Return (x, y) of the center of cell containing provided text 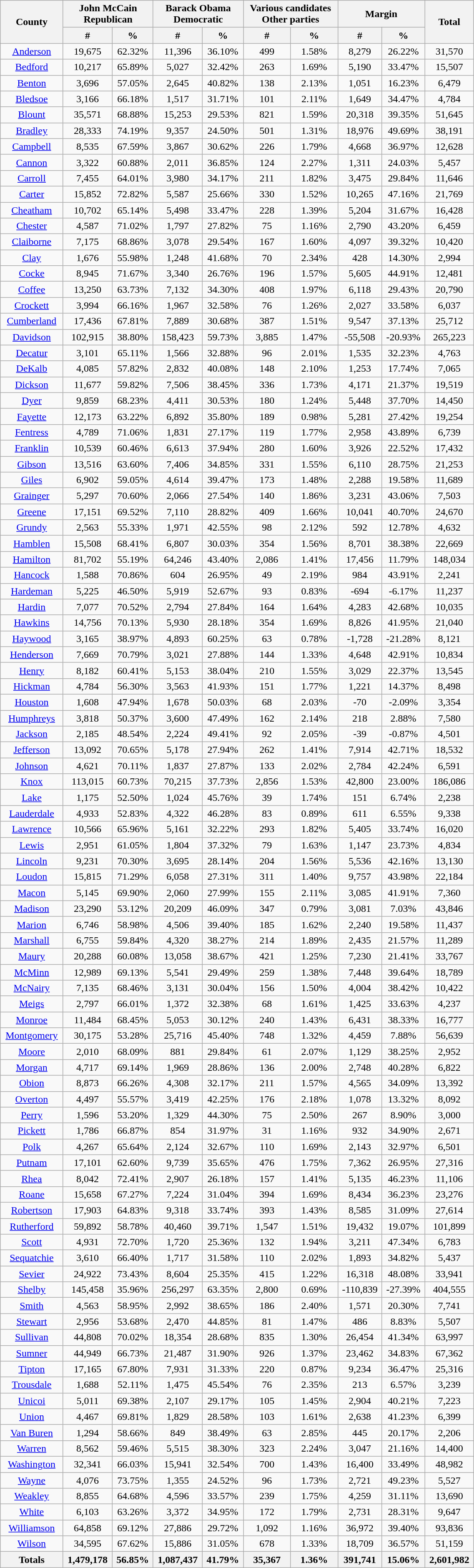
14,400 (449, 1448)
42.71% (404, 750)
1.31% (314, 131)
81,702 (88, 559)
66.40% (133, 1258)
43,846 (449, 909)
0.98% (314, 416)
4,467 (88, 1417)
28.68% (223, 1337)
25.36% (223, 1242)
67.27% (133, 1194)
Sumner (32, 1353)
218 (360, 718)
11,106 (449, 1178)
46.28% (223, 813)
11,484 (88, 1020)
156 (267, 988)
4,259 (360, 1496)
102,915 (88, 337)
42.24% (404, 766)
38.97% (133, 639)
20,790 (449, 289)
4,717 (88, 1067)
35.80% (223, 416)
2,185 (88, 734)
70.02% (133, 1337)
20,318 (360, 115)
10,566 (88, 829)
3,101 (88, 353)
31.71% (223, 99)
-1,728 (360, 639)
Hamilton (32, 559)
3,021 (178, 654)
1,649 (360, 99)
1.45% (314, 1401)
35.65% (223, 1163)
2.19% (314, 575)
1,717 (178, 1258)
81 (267, 1321)
38.27% (223, 940)
2.05% (314, 734)
4,501 (449, 734)
1,087,437 (178, 1560)
38.80% (133, 337)
-27.39% (404, 1290)
Decatur (32, 353)
3,818 (88, 718)
1,535 (360, 353)
0.69% (314, 1290)
9,757 (360, 877)
32.38% (223, 1004)
45.40% (223, 1036)
53.12% (133, 909)
33.63% (404, 1004)
2.24% (314, 1448)
59.05% (133, 480)
13,250 (88, 289)
323 (267, 1448)
7,175 (88, 242)
5,930 (178, 623)
5,457 (449, 162)
22.52% (404, 448)
4,648 (360, 654)
29.49% (223, 972)
14.30% (404, 258)
8,562 (88, 1448)
43.06% (404, 496)
15,507 (449, 67)
31.97% (223, 1131)
1,355 (178, 1480)
31 (267, 1131)
10,834 (449, 654)
409 (267, 512)
47.34% (404, 1242)
10,217 (88, 67)
15,886 (178, 1544)
71.67% (133, 274)
5,405 (360, 829)
32.54% (223, 1464)
1,720 (178, 1242)
Jackson (32, 734)
48.08% (404, 1274)
1.26% (314, 305)
14.37% (404, 686)
2,060 (178, 893)
36.57% (404, 1544)
70.13% (133, 623)
John McCainRepublican (108, 14)
15,941 (178, 1464)
13,130 (449, 861)
68.23% (133, 400)
Bedford (32, 67)
Putnam (32, 1163)
7,132 (178, 289)
164 (267, 607)
73.75% (133, 1480)
50.37% (133, 718)
25,716 (178, 1036)
1.89% (314, 940)
7,065 (449, 369)
53.28% (133, 1036)
24.50% (223, 131)
Hardeman (32, 591)
38.42% (404, 988)
3,610 (88, 1258)
8,855 (88, 1496)
4,411 (178, 400)
1.25% (314, 956)
186,086 (449, 782)
186 (267, 1306)
Morgan (32, 1067)
330 (267, 194)
4,931 (88, 1242)
31.09% (404, 1210)
2,638 (360, 1417)
4,097 (360, 242)
39 (267, 798)
-6.17% (404, 591)
1,596 (88, 1115)
34.85% (223, 464)
50.03% (223, 702)
3,695 (178, 861)
6,110 (360, 464)
7,914 (360, 750)
59.73% (223, 337)
7,406 (178, 464)
69.14% (133, 1067)
4,171 (360, 385)
1,294 (88, 1432)
60.73% (133, 782)
83 (267, 813)
5,011 (88, 1401)
7,741 (449, 1306)
34.09% (404, 1083)
145,458 (88, 1290)
2,470 (178, 1321)
8,945 (88, 274)
28.14% (223, 861)
8.83% (404, 1321)
1,971 (178, 528)
9,357 (178, 131)
2,645 (178, 83)
1,967 (178, 305)
2,721 (360, 1480)
6.57% (404, 1385)
1,797 (178, 226)
21.16% (404, 1448)
2.18% (314, 1099)
46.23% (404, 1178)
8,092 (449, 1099)
Weakley (32, 1496)
256,297 (178, 1290)
13,516 (88, 464)
3,165 (88, 639)
Scott (32, 1242)
67.81% (133, 321)
37.32% (223, 845)
25.66% (223, 194)
11,396 (178, 51)
3,081 (360, 909)
Houston (32, 702)
4,308 (178, 1083)
49.41% (223, 734)
700 (267, 1464)
3,231 (360, 496)
18,532 (449, 750)
6,103 (88, 1512)
2,800 (267, 1290)
214 (267, 940)
61.05% (133, 845)
10,035 (449, 607)
239 (267, 1496)
336 (267, 385)
5,919 (178, 591)
47.94% (133, 702)
1,517 (178, 99)
2,143 (360, 1147)
24,670 (449, 512)
7,362 (360, 1163)
2,832 (178, 369)
42.16% (404, 861)
39.71% (223, 1226)
213 (360, 1385)
144 (267, 654)
42.68% (404, 607)
62.60% (133, 1163)
1,475 (178, 1385)
55.57% (133, 1099)
19.07% (404, 1226)
Madison (32, 909)
11.79% (404, 559)
Henderson (32, 654)
4,563 (88, 1306)
6,399 (449, 1417)
36.47% (404, 1369)
5,153 (178, 670)
240 (267, 1020)
1.94% (314, 1242)
105 (267, 1401)
60.88% (133, 162)
34.83% (404, 1353)
1,051 (360, 83)
148 (267, 369)
10,702 (88, 210)
2,086 (267, 559)
22.37% (404, 670)
29.43% (404, 289)
3,029 (360, 670)
1.74% (314, 798)
3,867 (178, 146)
3,354 (449, 702)
2,907 (178, 1178)
2.13% (314, 83)
6,479 (449, 83)
39.35% (404, 115)
Lewis (32, 845)
Benton (32, 83)
10,539 (88, 448)
White (32, 1512)
15.06% (404, 1560)
Bledsoe (32, 99)
40.21% (404, 1401)
63.60% (133, 464)
6,431 (360, 1020)
119 (267, 432)
1,566 (178, 353)
3,166 (88, 99)
30.12% (223, 1020)
6,892 (178, 416)
101 (267, 99)
93 (267, 591)
11,689 (449, 480)
15,852 (88, 194)
5,178 (178, 750)
26,454 (360, 1337)
17,436 (88, 321)
15,658 (88, 1194)
Carroll (32, 178)
43.98% (404, 877)
McNairy (32, 988)
Montgomery (32, 1036)
Shelby (32, 1290)
32,341 (88, 1464)
8,535 (88, 146)
29.72% (223, 1528)
849 (178, 1432)
9,739 (178, 1163)
8,434 (360, 1194)
7,223 (449, 1401)
8,279 (360, 51)
Williamson (32, 1528)
2,748 (360, 1067)
64.68% (133, 1496)
38.45% (223, 385)
Clay (32, 258)
64,858 (88, 1528)
1,831 (178, 432)
347 (267, 909)
1.97% (314, 289)
13.32% (404, 1099)
1,969 (178, 1067)
20,209 (178, 909)
Davidson (32, 337)
73.43% (133, 1274)
136 (267, 1067)
56,639 (449, 1036)
34.30% (223, 289)
38.65% (223, 1306)
28.18% (223, 623)
38.25% (404, 1052)
28.82% (223, 512)
2,956 (88, 1321)
280 (267, 448)
210 (267, 670)
32.67% (223, 1147)
63,997 (449, 1337)
932 (360, 1131)
501 (267, 131)
Lake (32, 798)
8.90% (404, 1115)
21.37% (404, 385)
1.36% (314, 1560)
180 (267, 400)
0.83% (314, 591)
138 (267, 83)
33.57% (223, 1496)
66.01% (133, 1004)
Fayette (32, 416)
17,903 (88, 1210)
5,281 (360, 416)
68.09% (133, 1052)
30.62% (223, 146)
Grainger (32, 496)
36.97% (404, 146)
4,459 (360, 1036)
10,420 (449, 242)
124 (267, 162)
Smith (32, 1306)
Overton (32, 1099)
Wayne (32, 1480)
17,432 (449, 448)
93,836 (449, 1528)
DeKalb (32, 369)
3,419 (178, 1099)
12,628 (449, 146)
51,159 (449, 1544)
Franklin (32, 448)
5,515 (178, 1448)
926 (267, 1353)
4,076 (88, 1480)
113,015 (88, 782)
33.58% (404, 305)
71.29% (133, 877)
7,580 (449, 718)
70.52% (133, 607)
40.08% (223, 369)
38.30% (223, 1448)
37.94% (223, 448)
34.82% (404, 1258)
68.86% (133, 242)
-694 (360, 591)
3,131 (178, 988)
2.14% (314, 718)
Cumberland (32, 321)
8,182 (88, 670)
69.52% (133, 512)
4,283 (360, 607)
16,428 (449, 210)
27.54% (223, 496)
2,794 (178, 607)
-55,508 (360, 337)
Henry (32, 670)
5,437 (449, 1258)
445 (360, 1432)
2.10% (314, 369)
2.03% (314, 702)
Hamblen (32, 544)
70 (267, 258)
1,588 (88, 575)
176 (267, 1099)
27.17% (223, 432)
2,601,982 (449, 1560)
15,508 (88, 544)
59.46% (133, 1448)
19,254 (449, 416)
69.38% (133, 1401)
46.09% (223, 909)
311 (267, 877)
70.11% (133, 766)
43.91% (404, 575)
67.80% (133, 1369)
11,646 (449, 178)
2,224 (178, 734)
1.50% (314, 988)
748 (267, 1036)
3,885 (267, 337)
3,085 (360, 893)
1,676 (88, 258)
31.05% (223, 1544)
2,904 (360, 1401)
15,253 (178, 115)
Rutherford (32, 1226)
854 (178, 1131)
30.04% (223, 988)
5,605 (360, 274)
32.88% (223, 353)
Lawrence (32, 829)
Pickett (32, 1131)
30,175 (88, 1036)
2,238 (449, 798)
16,020 (449, 829)
1.63% (314, 845)
2.12% (314, 528)
Macon (32, 893)
3,994 (88, 305)
Hawkins (32, 623)
Washington (32, 1464)
Greene (32, 512)
1.38% (314, 972)
1,786 (88, 1131)
5,297 (88, 496)
41.68% (223, 258)
204 (267, 861)
2,010 (88, 1052)
5,536 (360, 861)
2.35% (314, 1385)
26.76% (223, 274)
16,777 (449, 1020)
13,690 (449, 1496)
20.30% (404, 1306)
Humphreys (32, 718)
35,571 (88, 115)
486 (360, 1321)
1,129 (360, 1052)
3,047 (360, 1448)
1.48% (314, 480)
13,058 (178, 956)
-70 (360, 702)
8,498 (449, 686)
25,712 (449, 321)
Jefferson (32, 750)
7,889 (178, 321)
34.47% (404, 99)
391,741 (360, 1560)
28.86% (223, 1067)
4,237 (449, 1004)
68.45% (133, 1020)
44.85% (223, 1321)
8,121 (449, 639)
9,338 (449, 813)
132 (267, 1242)
66.03% (133, 1464)
43.20% (404, 226)
38.49% (223, 1432)
Van Buren (32, 1432)
7.03% (404, 909)
5,027 (178, 67)
48.54% (133, 734)
43.89% (404, 432)
2,011 (178, 162)
6,613 (178, 448)
1,547 (267, 1226)
Dickson (32, 385)
24,922 (88, 1274)
6.74% (404, 798)
70.65% (133, 750)
52.83% (133, 813)
Fentress (32, 432)
2,435 (360, 940)
26.22% (404, 51)
23.73% (404, 845)
421 (267, 956)
220 (267, 1369)
5,498 (178, 210)
259 (267, 972)
10,422 (449, 988)
60.25% (223, 639)
3,372 (178, 1512)
Giles (32, 480)
Tipton (32, 1369)
71.06% (133, 432)
25.35% (223, 1274)
60.41% (133, 670)
2,288 (360, 480)
2,027 (360, 305)
Hardin (32, 607)
29.17% (223, 1401)
27.31% (223, 877)
6,902 (88, 480)
835 (267, 1337)
36.85% (223, 162)
1.62% (314, 924)
31.04% (223, 1194)
133 (267, 766)
6,739 (449, 432)
155 (267, 893)
3,980 (178, 178)
12,989 (88, 972)
43.40% (223, 559)
65.11% (133, 353)
393 (267, 1210)
1.64% (314, 607)
38.33% (404, 1020)
Total (449, 22)
293 (267, 829)
4,004 (360, 988)
5,507 (449, 1321)
Marion (32, 924)
1,329 (178, 1115)
5,448 (360, 400)
18,976 (360, 131)
1,078 (360, 1099)
31.67% (404, 210)
21.41% (404, 956)
56.30% (133, 686)
Maury (32, 956)
5,527 (449, 1480)
44.91% (404, 274)
70,215 (178, 782)
9,234 (360, 1369)
5,145 (88, 893)
23,462 (360, 1353)
2,856 (267, 782)
3,926 (360, 448)
Knox (32, 782)
499 (267, 51)
3,078 (178, 242)
2.07% (314, 1052)
1,372 (178, 1004)
Monroe (32, 1020)
Loudon (32, 877)
98 (267, 528)
-2.09% (404, 702)
1,829 (178, 1417)
1,425 (360, 1004)
44,949 (88, 1353)
County (32, 22)
13,545 (449, 670)
67,362 (449, 1353)
34,595 (88, 1544)
39.47% (223, 480)
1.30% (314, 1337)
69.12% (133, 1528)
16,400 (360, 1464)
63.35% (223, 1290)
30.53% (223, 400)
18,789 (449, 972)
4,789 (88, 432)
39.64% (404, 972)
66.16% (133, 305)
9,318 (178, 1210)
23,276 (449, 1194)
41.34% (404, 1337)
17,165 (88, 1369)
2,797 (88, 1004)
263 (267, 67)
33.49% (404, 1464)
Stewart (32, 1321)
66.73% (133, 1353)
4,587 (88, 226)
14,450 (449, 400)
3,239 (449, 1385)
38.67% (223, 956)
-0.87% (404, 734)
Roane (32, 1194)
5,053 (178, 1020)
4,668 (360, 146)
Dyer (32, 400)
4,322 (178, 813)
58.98% (133, 924)
611 (360, 813)
63.26% (133, 1512)
1,479,178 (88, 1560)
7,360 (449, 893)
45.76% (223, 798)
57.82% (133, 369)
6.55% (404, 813)
25,316 (449, 1369)
8,585 (360, 1210)
11,677 (88, 385)
5,161 (178, 829)
29.54% (223, 242)
58.66% (133, 1432)
1,024 (178, 798)
Chester (32, 226)
428 (360, 258)
Blount (32, 115)
65.89% (133, 67)
4,565 (360, 1083)
14,756 (88, 623)
37.73% (223, 782)
McMinn (32, 972)
67.62% (133, 1544)
2,992 (178, 1306)
21,040 (449, 623)
1.22% (314, 1274)
27.88% (223, 654)
7,230 (360, 956)
Crockett (32, 305)
79 (267, 845)
408 (267, 289)
0.78% (314, 639)
5,135 (360, 1178)
7,669 (88, 654)
68.88% (133, 115)
9,859 (88, 400)
592 (360, 528)
1,253 (360, 369)
69.13% (133, 972)
10,265 (360, 194)
173 (267, 480)
2,124 (178, 1147)
6,591 (449, 766)
1,678 (178, 702)
27.84% (223, 607)
-110,839 (360, 1290)
6,755 (88, 940)
1,571 (360, 1306)
59.82% (133, 385)
Cheatham (32, 210)
66.26% (133, 1083)
1,175 (88, 798)
Trousdale (32, 1385)
Grundy (32, 528)
41.79% (223, 1560)
60.46% (133, 448)
1,248 (178, 258)
37.13% (404, 321)
Gibson (32, 464)
5,190 (360, 67)
65.96% (133, 829)
Bradley (32, 131)
18,709 (360, 1544)
49.69% (404, 131)
65.14% (133, 210)
23.00% (404, 782)
6,807 (178, 544)
4,621 (88, 766)
40.82% (223, 83)
13,092 (88, 750)
40.28% (404, 1067)
Obion (32, 1083)
2.00% (314, 1067)
40.70% (404, 512)
36.10% (223, 51)
56.85% (133, 1560)
31.90% (223, 1353)
9,231 (88, 861)
44.30% (223, 1115)
Totals (32, 1560)
Rhea (32, 1178)
185 (267, 924)
27.42% (404, 416)
31.11% (404, 1496)
29.53% (223, 115)
17.74% (404, 369)
3,600 (178, 718)
55.19% (133, 559)
21,487 (178, 1353)
11,289 (449, 940)
Moore (32, 1052)
68.46% (133, 988)
42.55% (223, 528)
101,899 (449, 1226)
3,322 (88, 162)
58.95% (133, 1306)
26.18% (223, 1178)
2,206 (449, 1432)
4,893 (178, 639)
11,437 (449, 924)
1,311 (360, 162)
34.90% (404, 1131)
3,696 (88, 83)
Lincoln (32, 861)
2,952 (449, 1052)
22,669 (449, 544)
66.18% (133, 99)
15,815 (88, 877)
7,506 (178, 385)
1.32% (314, 1036)
41.93% (223, 686)
38.04% (223, 670)
63.22% (133, 416)
21.57% (404, 940)
4,933 (88, 813)
-39 (360, 734)
2,731 (360, 1512)
Various candidatesOther parties (291, 14)
6,037 (449, 305)
33,941 (449, 1274)
4,267 (88, 1147)
52.50% (133, 798)
8,042 (88, 1178)
70.60% (133, 496)
92 (267, 734)
27,316 (449, 1163)
Wilson (32, 1544)
267 (360, 1115)
19,432 (360, 1226)
162 (267, 718)
Cannon (32, 162)
2.88% (404, 718)
24.03% (404, 162)
16,318 (360, 1274)
8,701 (360, 544)
Barack ObamaDemocratic (198, 14)
32.42% (223, 67)
1,804 (178, 845)
64.01% (133, 178)
4,320 (178, 940)
70.30% (133, 861)
41.23% (404, 1417)
265,223 (449, 337)
1.53% (314, 782)
196 (267, 274)
22,184 (449, 877)
69.81% (133, 1417)
32.97% (404, 1147)
2,066 (178, 496)
1.39% (314, 210)
4,632 (449, 528)
Unicoi (32, 1401)
1,688 (88, 1385)
47.16% (404, 194)
17,151 (88, 512)
57.05% (133, 83)
9,547 (360, 321)
8,826 (360, 623)
0.79% (314, 909)
23,290 (88, 909)
72.70% (133, 1242)
-21.28% (404, 639)
6,459 (449, 226)
3,211 (360, 1242)
37.70% (404, 400)
7,110 (178, 512)
1.52% (314, 194)
52.11% (133, 1385)
2,563 (88, 528)
Union (32, 1417)
11,237 (449, 591)
21,769 (449, 194)
31.33% (223, 1369)
5,541 (178, 972)
1.40% (314, 877)
27,886 (178, 1528)
20.17% (404, 1432)
394 (267, 1194)
7,135 (88, 988)
2,951 (88, 845)
34.17% (223, 178)
28,333 (88, 131)
5,225 (88, 591)
2.85% (314, 1432)
49.23% (404, 1480)
Campbell (32, 146)
35,367 (267, 1560)
32.22% (223, 829)
6,118 (360, 289)
172 (267, 1512)
7,448 (360, 972)
67.59% (133, 146)
55.98% (133, 258)
4,596 (178, 1496)
4,614 (178, 480)
3,475 (360, 178)
42.25% (223, 1099)
2,784 (360, 766)
821 (267, 115)
41.91% (404, 893)
44,808 (88, 1337)
4,763 (449, 353)
61 (267, 1052)
-20.93% (404, 337)
28.58% (223, 1417)
Sullivan (32, 1337)
19,675 (88, 51)
7,931 (178, 1369)
19,519 (449, 385)
2,994 (449, 258)
881 (178, 1052)
7.88% (404, 1036)
4,506 (178, 924)
2,790 (360, 226)
6,822 (449, 1067)
984 (360, 575)
Haywood (32, 639)
2.50% (314, 1115)
Perry (32, 1115)
1.37% (314, 1353)
52.67% (223, 591)
604 (178, 575)
5,587 (178, 194)
262 (267, 750)
Sevier (32, 1274)
189 (267, 416)
36.23% (404, 1194)
1.86% (314, 496)
27.99% (223, 893)
Polk (32, 1147)
3,563 (178, 686)
476 (267, 1163)
45.54% (223, 1385)
7,224 (178, 1194)
9,647 (449, 1512)
Hancock (32, 575)
21,253 (449, 464)
27.94% (223, 750)
60.08% (133, 956)
49 (267, 575)
5,204 (360, 210)
30.68% (223, 321)
34.95% (223, 1512)
167 (267, 242)
30.03% (223, 544)
8,604 (178, 1274)
2.34% (314, 258)
12,481 (449, 274)
1,893 (360, 1258)
10,041 (360, 512)
Warren (32, 1448)
2,958 (360, 432)
1,147 (360, 845)
6,501 (449, 1147)
12,173 (88, 416)
2.40% (314, 1306)
1,221 (360, 686)
2.27% (314, 162)
6,058 (178, 877)
404,555 (449, 1290)
71.02% (133, 226)
58.78% (133, 1226)
331 (267, 464)
2,671 (449, 1131)
17,456 (360, 559)
103 (267, 1417)
69.90% (133, 893)
38.38% (404, 544)
Sequatchie (32, 1258)
226 (267, 146)
70.86% (133, 575)
Cocke (32, 274)
27.87% (223, 766)
27,614 (449, 1210)
8,873 (88, 1083)
Johnson (32, 766)
68.41% (133, 544)
47.49% (223, 718)
32.58% (223, 305)
Margin (381, 14)
17,101 (88, 1163)
140 (267, 496)
Meigs (32, 1004)
38,191 (449, 131)
1.66% (314, 512)
66.87% (133, 1131)
42,800 (360, 782)
70.79% (133, 654)
158,423 (178, 337)
32.17% (223, 1083)
55.33% (133, 528)
59.84% (133, 940)
53.68% (133, 1321)
65.64% (133, 1147)
678 (267, 1544)
1.24% (314, 400)
13,392 (449, 1083)
63.73% (133, 289)
27.82% (223, 226)
1,837 (178, 766)
228 (267, 210)
6,783 (449, 1242)
3,000 (449, 1115)
31.58% (223, 1258)
24.52% (223, 1480)
1,608 (88, 702)
2,241 (449, 575)
48,982 (449, 1464)
2,240 (360, 924)
53.20% (133, 1115)
20,288 (88, 956)
Hickman (32, 686)
46.50% (133, 591)
42.91% (404, 654)
7,455 (88, 178)
16.23% (404, 83)
Carter (32, 194)
2,107 (178, 1401)
72.41% (133, 1178)
3,340 (178, 274)
4,085 (88, 369)
415 (267, 1274)
74.19% (133, 131)
Coffee (32, 289)
28.31% (404, 1512)
64,246 (178, 559)
28.75% (404, 464)
4,497 (88, 1099)
18,354 (178, 1337)
0.89% (314, 813)
31,570 (449, 51)
40,460 (178, 1226)
Claiborne (32, 242)
Robertson (32, 1210)
148,034 (449, 559)
1,092 (267, 1528)
Anderson (32, 51)
35.96% (133, 1290)
Marshall (32, 940)
62.32% (133, 51)
64.83% (133, 1210)
36,972 (360, 1528)
387 (267, 321)
6,746 (88, 924)
Lauderdale (32, 813)
157 (267, 1178)
12.78% (404, 528)
32.23% (404, 353)
2.01% (314, 353)
0.87% (314, 1369)
41.95% (404, 623)
72.82% (133, 194)
7,077 (88, 607)
7,503 (449, 496)
39.32% (404, 242)
4,834 (449, 845)
51,645 (449, 115)
33,767 (449, 956)
1.59% (314, 115)
1.58% (314, 51)
59,892 (88, 1226)
